Scan for the cell matching the given text and deliver its [x, y] coordinate at center. 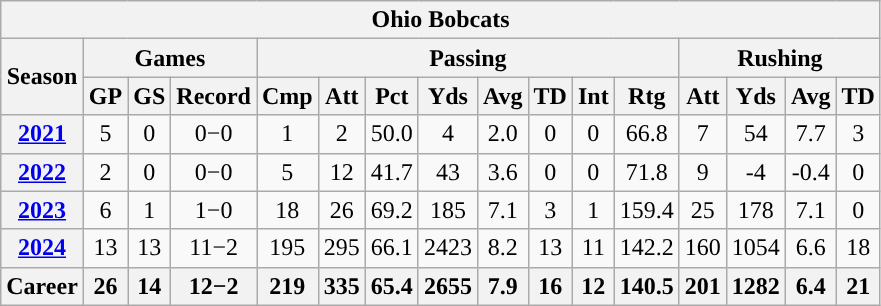
GP [105, 96]
1−0 [214, 210]
7 [702, 134]
65.4 [392, 286]
7.9 [502, 286]
Career [42, 286]
66.8 [646, 134]
6.4 [810, 286]
2655 [448, 286]
142.2 [646, 248]
Cmp [287, 96]
Season [42, 77]
Pct [392, 96]
335 [342, 286]
219 [287, 286]
140.5 [646, 286]
6.6 [810, 248]
2022 [42, 172]
1282 [756, 286]
185 [448, 210]
11−2 [214, 248]
2423 [448, 248]
66.1 [392, 248]
Passing [468, 58]
11 [593, 248]
2023 [42, 210]
295 [342, 248]
69.2 [392, 210]
Record [214, 96]
50.0 [392, 134]
195 [287, 248]
Games [170, 58]
Ohio Bobcats [441, 20]
160 [702, 248]
2.0 [502, 134]
25 [702, 210]
7.7 [810, 134]
3.6 [502, 172]
-0.4 [810, 172]
2024 [42, 248]
41.7 [392, 172]
Rushing [780, 58]
43 [448, 172]
201 [702, 286]
16 [550, 286]
2021 [42, 134]
Int [593, 96]
Rtg [646, 96]
178 [756, 210]
159.4 [646, 210]
-4 [756, 172]
9 [702, 172]
71.8 [646, 172]
1054 [756, 248]
4 [448, 134]
GS [150, 96]
12−2 [214, 286]
54 [756, 134]
8.2 [502, 248]
14 [150, 286]
6 [105, 210]
21 [858, 286]
